Determine the [x, y] coordinate at the center of the cell enclosing the given text.  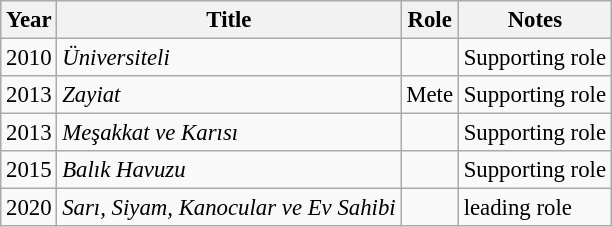
2015 [29, 170]
Balık Havuzu [229, 170]
2020 [29, 208]
Role [430, 20]
Title [229, 20]
Year [29, 20]
Zayiat [229, 95]
Sarı, Siyam, Kanocular ve Ev Sahibi [229, 208]
Notes [534, 20]
leading role [534, 208]
Mete [430, 95]
2010 [29, 58]
Üniversiteli [229, 58]
Meşakkat ve Karısı [229, 133]
